From the cell containing the given text, extract its center point as (x, y) coordinate. 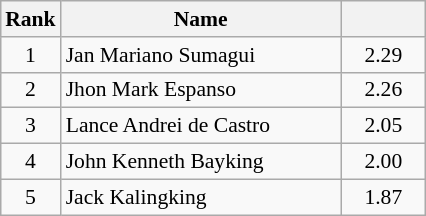
John Kenneth Bayking (201, 161)
Jhon Mark Espanso (201, 90)
2.00 (384, 161)
2.29 (384, 54)
Jack Kalingking (201, 197)
1 (30, 54)
1.87 (384, 197)
3 (30, 126)
4 (30, 161)
5 (30, 197)
2.26 (384, 90)
2.05 (384, 126)
Name (201, 19)
Lance Andrei de Castro (201, 126)
2 (30, 90)
Jan Mariano Sumagui (201, 54)
Rank (30, 19)
